Pinpoint the cell where the given text exists, returning its (x, y) midpoint coordinate. 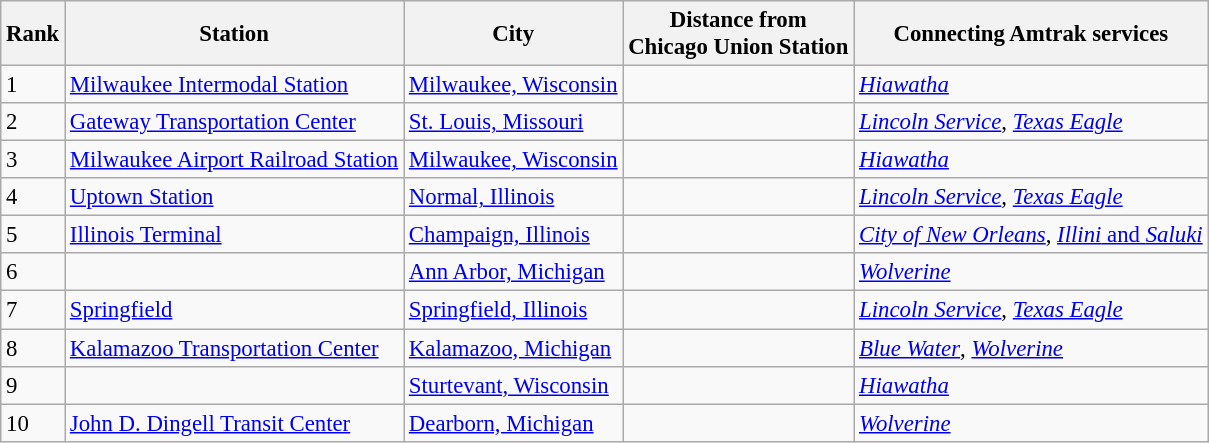
Milwaukee Airport Railroad Station (234, 160)
City of New Orleans, Illini and Saluki (1031, 235)
2 (33, 122)
Illinois Terminal (234, 235)
Springfield, Illinois (514, 310)
3 (33, 160)
5 (33, 235)
Gateway Transportation Center (234, 122)
4 (33, 197)
9 (33, 385)
Springfield (234, 310)
City (514, 34)
Connecting Amtrak services (1031, 34)
7 (33, 310)
Milwaukee Intermodal Station (234, 85)
Sturtevant, Wisconsin (514, 385)
Dearborn, Michigan (514, 423)
Rank (33, 34)
Champaign, Illinois (514, 235)
10 (33, 423)
Normal, Illinois (514, 197)
8 (33, 348)
Kalamazoo Transportation Center (234, 348)
Ann Arbor, Michigan (514, 273)
Blue Water, Wolverine (1031, 348)
6 (33, 273)
Station (234, 34)
Distance fromChicago Union Station (738, 34)
St. Louis, Missouri (514, 122)
John D. Dingell Transit Center (234, 423)
Uptown Station (234, 197)
1 (33, 85)
Kalamazoo, Michigan (514, 348)
